Find where the given text appears and provide that cell's center as (X, Y) coordinate. 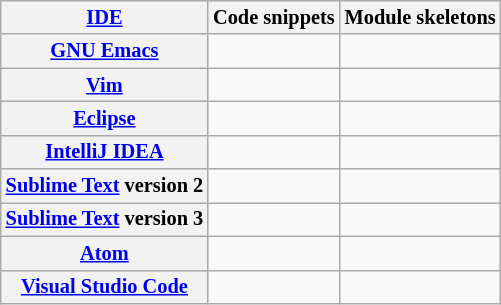
Module skeletons (420, 17)
IDE (104, 17)
Sublime Text version 3 (104, 219)
Sublime Text version 2 (104, 186)
Eclipse (104, 118)
IntelliJ IDEA (104, 152)
Vim (104, 85)
Atom (104, 253)
Visual Studio Code (104, 287)
Code snippets (274, 17)
GNU Emacs (104, 51)
